Scan for the cell matching the given text and deliver its [x, y] coordinate at center. 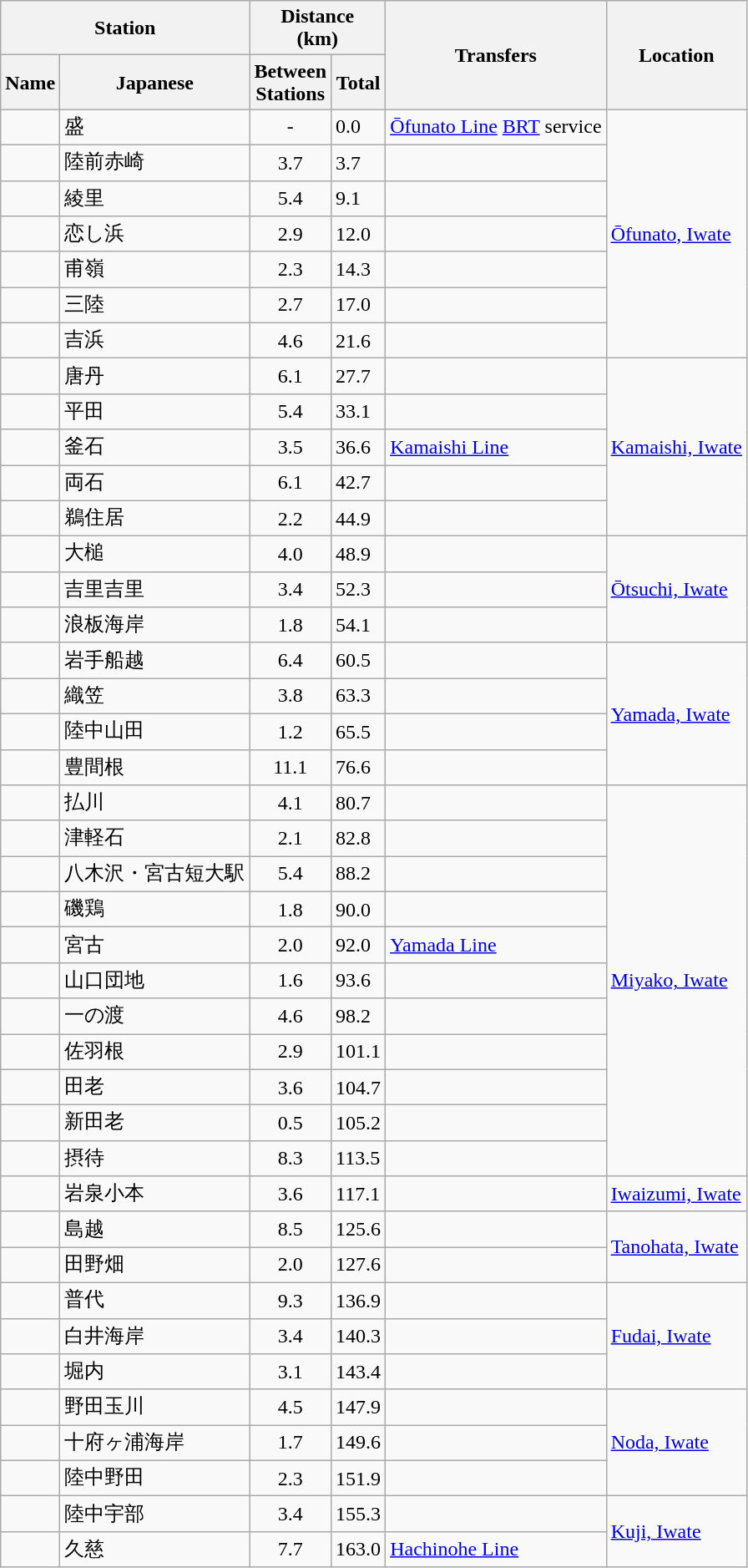
98.2 [359, 1016]
新田老 [155, 1123]
65.5 [359, 732]
平田 [155, 411]
92.0 [359, 946]
陸前赤崎 [155, 162]
42.7 [359, 483]
163.0 [359, 1549]
0.5 [291, 1123]
9.1 [359, 199]
Station [125, 28]
54.1 [359, 625]
陸中宇部 [155, 1514]
大槌 [155, 555]
127.6 [359, 1265]
90.0 [359, 909]
摂待 [155, 1158]
一の渡 [155, 1016]
Transfers [496, 55]
吉里吉里 [155, 590]
Yamada, Iwate [676, 713]
佐羽根 [155, 1053]
陸中野田 [155, 1479]
82.8 [359, 839]
島越 [155, 1230]
Yamada Line [496, 946]
4.1 [291, 804]
Miyako, Iwate [676, 981]
12.0 [359, 234]
63.3 [359, 697]
6.4 [291, 660]
三陸 [155, 306]
Ōfunato Line BRT service [496, 127]
11.1 [291, 767]
44.9 [359, 518]
105.2 [359, 1123]
0.0 [359, 127]
9.3 [291, 1300]
48.9 [359, 555]
Between Stations [291, 82]
山口団地 [155, 981]
117.1 [359, 1195]
151.9 [359, 1479]
綾里 [155, 199]
唐丹 [155, 376]
岩手船越 [155, 660]
田老 [155, 1088]
76.6 [359, 767]
Tanohata, Iwate [676, 1246]
Kuji, Iwate [676, 1532]
両石 [155, 483]
2.7 [291, 306]
136.9 [359, 1300]
十府ヶ浦海岸 [155, 1444]
27.7 [359, 376]
宮古 [155, 946]
盛 [155, 127]
1.2 [291, 732]
33.1 [359, 411]
52.3 [359, 590]
8.3 [291, 1158]
3.8 [291, 697]
岩泉小本 [155, 1195]
88.2 [359, 874]
Iwaizumi, Iwate [676, 1195]
釜石 [155, 448]
恋し浜 [155, 234]
140.3 [359, 1337]
吉浜 [155, 341]
101.1 [359, 1053]
野田玉川 [155, 1407]
Japanese [155, 82]
- [291, 127]
113.5 [359, 1158]
4.0 [291, 555]
鵜住居 [155, 518]
2.2 [291, 518]
3.5 [291, 448]
磯鶏 [155, 909]
八木沢・宮古短大駅 [155, 874]
Ōfunato, Iwate [676, 234]
4.5 [291, 1407]
Fudai, Iwate [676, 1336]
80.7 [359, 804]
1.7 [291, 1444]
36.6 [359, 448]
21.6 [359, 341]
2.1 [291, 839]
3.1 [291, 1372]
60.5 [359, 660]
田野畑 [155, 1265]
104.7 [359, 1088]
93.6 [359, 981]
Name [30, 82]
払川 [155, 804]
147.9 [359, 1407]
白井海岸 [155, 1337]
125.6 [359, 1230]
織笠 [155, 697]
Kamaishi, Iwate [676, 448]
7.7 [291, 1549]
甫嶺 [155, 269]
久慈 [155, 1549]
Kamaishi Line [496, 448]
155.3 [359, 1514]
17.0 [359, 306]
149.6 [359, 1444]
Distance(km) [317, 28]
浪板海岸 [155, 625]
1.6 [291, 981]
Ōtsuchi, Iwate [676, 590]
Noda, Iwate [676, 1443]
8.5 [291, 1230]
堀内 [155, 1372]
津軽石 [155, 839]
Total [359, 82]
陸中山田 [155, 732]
14.3 [359, 269]
143.4 [359, 1372]
普代 [155, 1300]
Location [676, 55]
Hachinohe Line [496, 1549]
豊間根 [155, 767]
